Locate the cell with the specified text and output its [x, y] center coordinate. 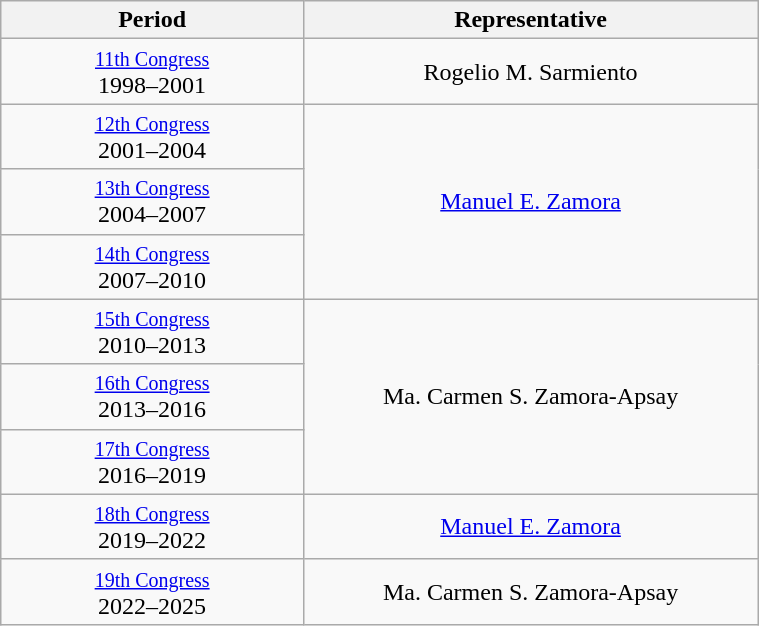
Period [152, 20]
Representative [530, 20]
19th Congress2022–2025 [152, 592]
16th Congress2013–2016 [152, 396]
15th Congress2010–2013 [152, 332]
Rogelio M. Sarmiento [530, 72]
17th Congress2016–2019 [152, 462]
18th Congress2019–2022 [152, 526]
14th Congress2007–2010 [152, 266]
11th Congress1998–2001 [152, 72]
13th Congress2004–2007 [152, 202]
12th Congress2001–2004 [152, 136]
